Extract the [x, y] coordinate from the center of the cell holding the provided text.  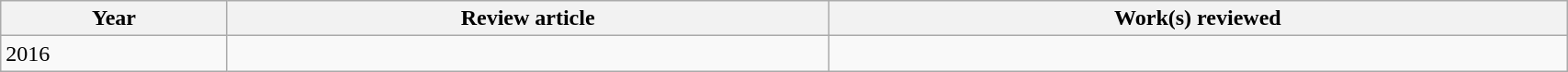
Work(s) reviewed [1198, 18]
Year [114, 18]
2016 [114, 54]
Review article [527, 18]
